Identify which cell holds the provided text, then report its (X, Y) central coordinate. 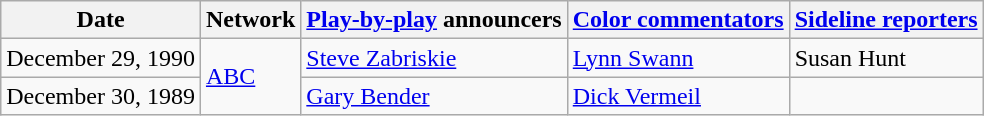
December 30, 1989 (101, 96)
Dick Vermeil (678, 96)
Play-by-play announcers (434, 20)
Sideline reporters (886, 20)
ABC (250, 77)
Steve Zabriskie (434, 58)
December 29, 1990 (101, 58)
Gary Bender (434, 96)
Network (250, 20)
Color commentators (678, 20)
Lynn Swann (678, 58)
Date (101, 20)
Susan Hunt (886, 58)
